Return the [X, Y] coordinate for the center point of the cell that contains the specified text.  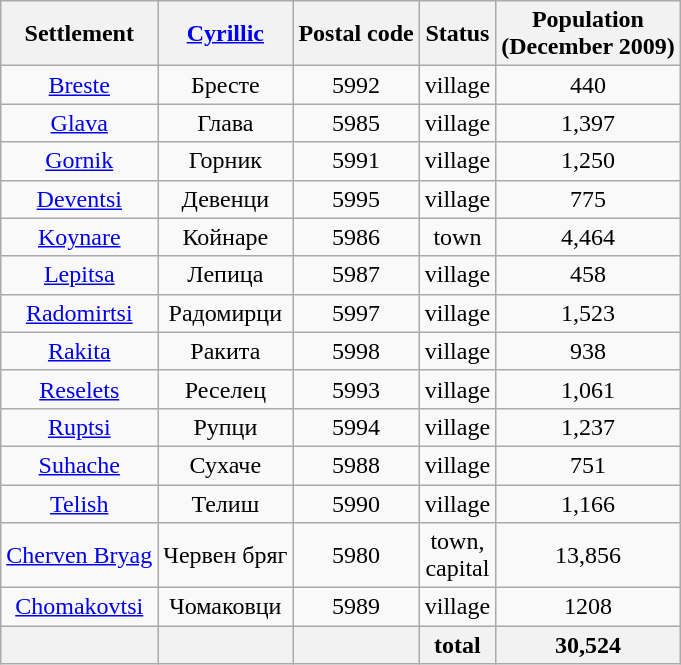
Койнаре [226, 237]
Cherven Bryag [80, 556]
Koynare [80, 237]
town, capital [457, 556]
Глава [226, 123]
town [457, 237]
1,061 [588, 389]
Postal code [356, 34]
Glava [80, 123]
5986 [356, 237]
Chomakovtsi [80, 607]
775 [588, 199]
Rakita [80, 351]
Deventsi [80, 199]
5989 [356, 607]
Lepitsa [80, 275]
Рупци [226, 427]
Реселец [226, 389]
Червен бряг [226, 556]
Сухаче [226, 465]
Cyrillic [226, 34]
938 [588, 351]
Status [457, 34]
Settlement [80, 34]
Population(December 2009) [588, 34]
5992 [356, 85]
Gornik [80, 161]
Ракита [226, 351]
total [457, 645]
1,166 [588, 503]
5994 [356, 427]
5997 [356, 313]
5993 [356, 389]
Чомаковци [226, 607]
5988 [356, 465]
5980 [356, 556]
Горник [226, 161]
1208 [588, 607]
1,237 [588, 427]
Телиш [226, 503]
Бресте [226, 85]
4,464 [588, 237]
458 [588, 275]
30,524 [588, 645]
Лепица [226, 275]
Девенци [226, 199]
Radomirtsi [80, 313]
Breste [80, 85]
Ruptsi [80, 427]
Радомирци [226, 313]
1,250 [588, 161]
Reselets [80, 389]
Telish [80, 503]
440 [588, 85]
751 [588, 465]
5991 [356, 161]
5990 [356, 503]
5998 [356, 351]
5985 [356, 123]
5987 [356, 275]
Suhache [80, 465]
1,397 [588, 123]
1,523 [588, 313]
5995 [356, 199]
13,856 [588, 556]
